Return (x, y) of the center of cell containing provided text 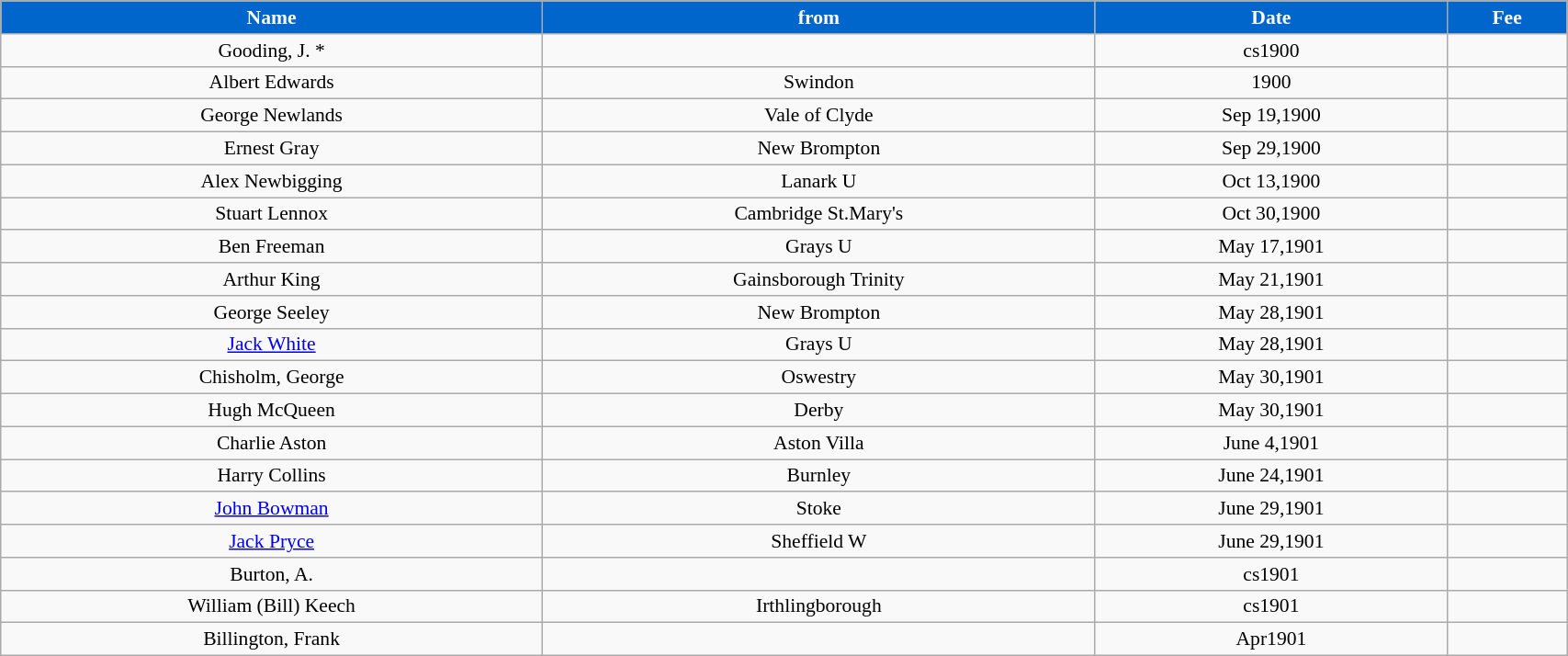
Oswestry (818, 378)
William (Bill) Keech (272, 606)
Ernest Gray (272, 149)
May 21,1901 (1271, 279)
1900 (1271, 83)
June 24,1901 (1271, 476)
Lanark U (818, 181)
Vale of Clyde (818, 116)
Hugh McQueen (272, 411)
Alex Newbigging (272, 181)
George Seeley (272, 312)
Sheffield W (818, 541)
Ben Freeman (272, 247)
cs1900 (1271, 51)
Stoke (818, 509)
Gooding, J. * (272, 51)
June 4,1901 (1271, 443)
Apr1901 (1271, 639)
Burnley (818, 476)
Sep 19,1900 (1271, 116)
Gainsborough Trinity (818, 279)
Billington, Frank (272, 639)
Chisholm, George (272, 378)
Arthur King (272, 279)
Irthlingborough (818, 606)
Aston Villa (818, 443)
Cambridge St.Mary's (818, 214)
Fee (1507, 17)
Charlie Aston (272, 443)
May 17,1901 (1271, 247)
Sep 29,1900 (1271, 149)
Jack White (272, 345)
Oct 30,1900 (1271, 214)
Name (272, 17)
Albert Edwards (272, 83)
Date (1271, 17)
Jack Pryce (272, 541)
John Bowman (272, 509)
Stuart Lennox (272, 214)
Burton, A. (272, 574)
Harry Collins (272, 476)
Swindon (818, 83)
from (818, 17)
Oct 13,1900 (1271, 181)
Derby (818, 411)
George Newlands (272, 116)
